Locate the cell with the specified text and output its (X, Y) center coordinate. 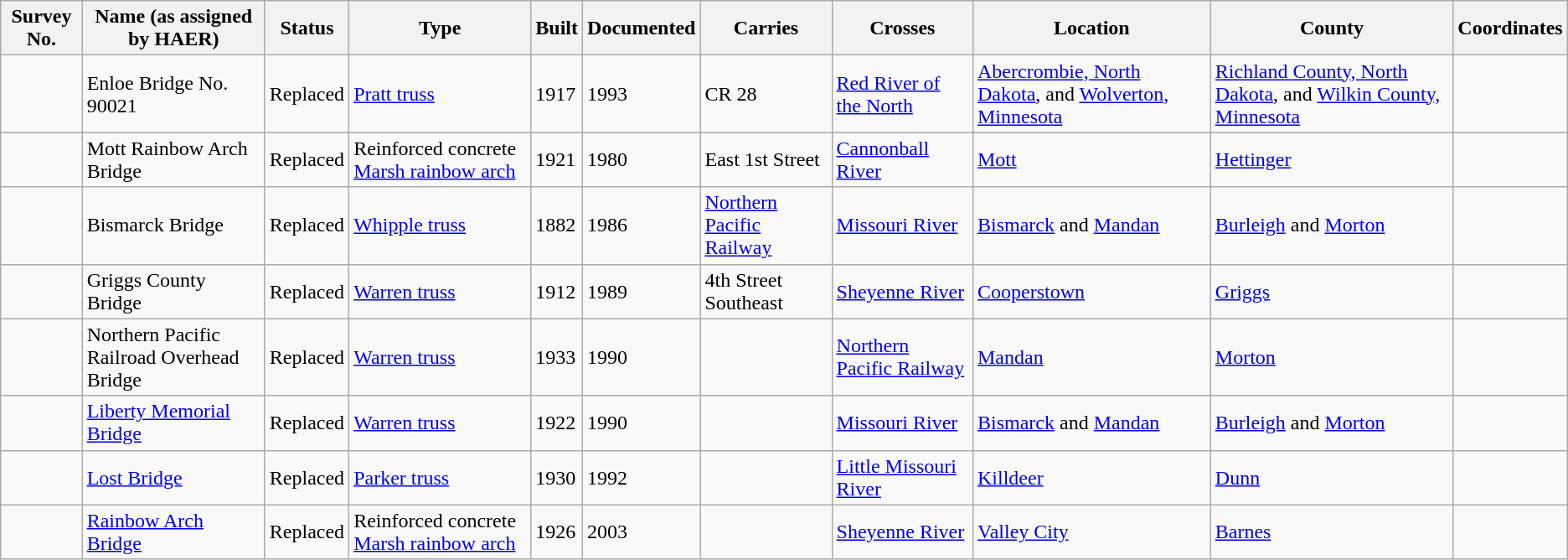
Barnes (1332, 531)
Dunn (1332, 478)
1986 (642, 226)
Lost Bridge (173, 478)
Richland County, North Dakota, and Wilkin County, Minnesota (1332, 94)
Abercrombie, North Dakota, and Wolverton, Minnesota (1091, 94)
Enloe Bridge No. 90021 (173, 94)
Cannonball River (902, 159)
Valley City (1091, 531)
Hettinger (1332, 159)
Crosses (902, 29)
Built (557, 29)
CR 28 (766, 94)
County (1332, 29)
Coordinates (1510, 29)
1917 (557, 94)
4th Street Southeast (766, 292)
Type (441, 29)
Pratt truss (441, 94)
1882 (557, 226)
East 1st Street (766, 159)
1980 (642, 159)
1921 (557, 159)
Morton (1332, 357)
1993 (642, 94)
1926 (557, 531)
Griggs (1332, 292)
Rainbow Arch Bridge (173, 531)
1989 (642, 292)
1922 (557, 423)
Status (307, 29)
Mandan (1091, 357)
Name (as assigned by HAER) (173, 29)
1992 (642, 478)
Location (1091, 29)
Mott (1091, 159)
Cooperstown (1091, 292)
Survey No. (42, 29)
Documented (642, 29)
1933 (557, 357)
1912 (557, 292)
Mott Rainbow Arch Bridge (173, 159)
Red River of the North (902, 94)
2003 (642, 531)
Carries (766, 29)
Parker truss (441, 478)
Killdeer (1091, 478)
Griggs County Bridge (173, 292)
Little Missouri River (902, 478)
Liberty Memorial Bridge (173, 423)
1930 (557, 478)
Whipple truss (441, 226)
Bismarck Bridge (173, 226)
Northern Pacific Railroad Overhead Bridge (173, 357)
